From the cell containing the given text, extract its center point as [X, Y] coordinate. 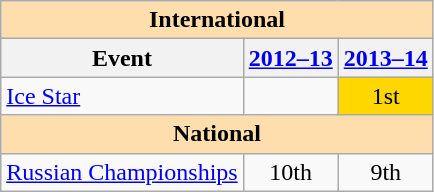
1st [386, 96]
Event [122, 58]
International [218, 20]
10th [290, 172]
2013–14 [386, 58]
Ice Star [122, 96]
9th [386, 172]
National [218, 134]
2012–13 [290, 58]
Russian Championships [122, 172]
